Determine the (X, Y) coordinate at the center of the cell enclosing the given text.  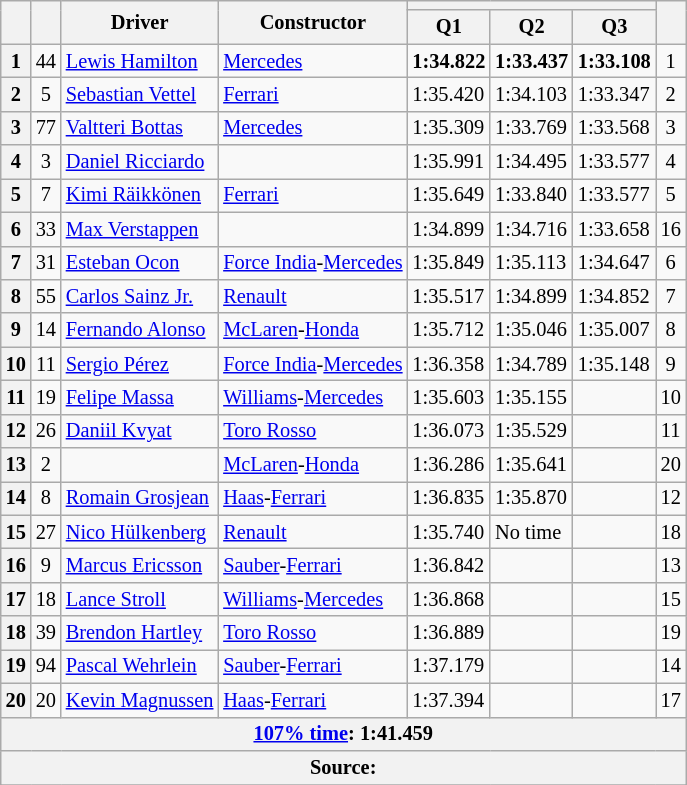
Q3 (614, 27)
Daniel Ricciardo (140, 162)
31 (46, 263)
Valtteri Bottas (140, 128)
44 (46, 61)
1:35.870 (532, 498)
1:33.108 (614, 61)
No time (532, 532)
1:33.840 (532, 195)
Driver (140, 22)
1:35.712 (448, 330)
Romain Grosjean (140, 498)
1:34.789 (532, 364)
Max Verstappen (140, 229)
1:33.568 (614, 128)
1:35.849 (448, 263)
1:36.358 (448, 364)
27 (46, 532)
77 (46, 128)
1:36.889 (448, 633)
Kimi Räikkönen (140, 195)
39 (46, 633)
1:35.991 (448, 162)
Sebastian Vettel (140, 94)
1:36.835 (448, 498)
1:35.420 (448, 94)
Carlos Sainz Jr. (140, 296)
1:36.842 (448, 565)
1:35.740 (448, 532)
1:35.113 (532, 263)
Lewis Hamilton (140, 61)
1:34.647 (614, 263)
1:35.148 (614, 364)
1:37.179 (448, 666)
1:36.073 (448, 431)
33 (46, 229)
1:35.649 (448, 195)
Q2 (532, 27)
1:33.769 (532, 128)
Fernando Alonso (140, 330)
Q1 (448, 27)
1:35.529 (532, 431)
Nico Hülkenberg (140, 532)
1:34.822 (448, 61)
1:34.103 (532, 94)
1:35.309 (448, 128)
1:36.286 (448, 465)
Esteban Ocon (140, 263)
1:33.347 (614, 94)
1:35.641 (532, 465)
1:34.716 (532, 229)
1:35.603 (448, 397)
94 (46, 666)
1:35.155 (532, 397)
Daniil Kvyat (140, 431)
1:33.437 (532, 61)
Brendon Hartley (140, 633)
Marcus Ericsson (140, 565)
107% time: 1:41.459 (344, 734)
1:33.658 (614, 229)
Sergio Pérez (140, 364)
Felipe Massa (140, 397)
1:35.007 (614, 330)
Kevin Magnussen (140, 700)
1:34.495 (532, 162)
1:37.394 (448, 700)
1:35.517 (448, 296)
Constructor (312, 22)
55 (46, 296)
26 (46, 431)
Source: (344, 767)
1:34.852 (614, 296)
Pascal Wehrlein (140, 666)
Lance Stroll (140, 599)
1:36.868 (448, 599)
1:35.046 (532, 330)
